Locate the cell with the specified text and output its (x, y) center coordinate. 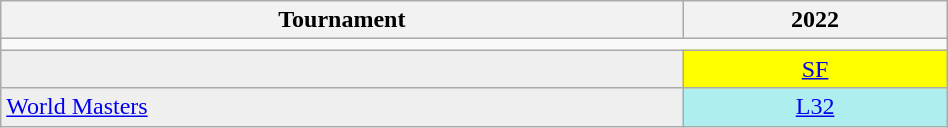
2022 (815, 20)
L32 (815, 107)
SF (815, 69)
World Masters (342, 107)
Tournament (342, 20)
